Capture the cell that displays the provided text and extract its [x, y] central coordinate. 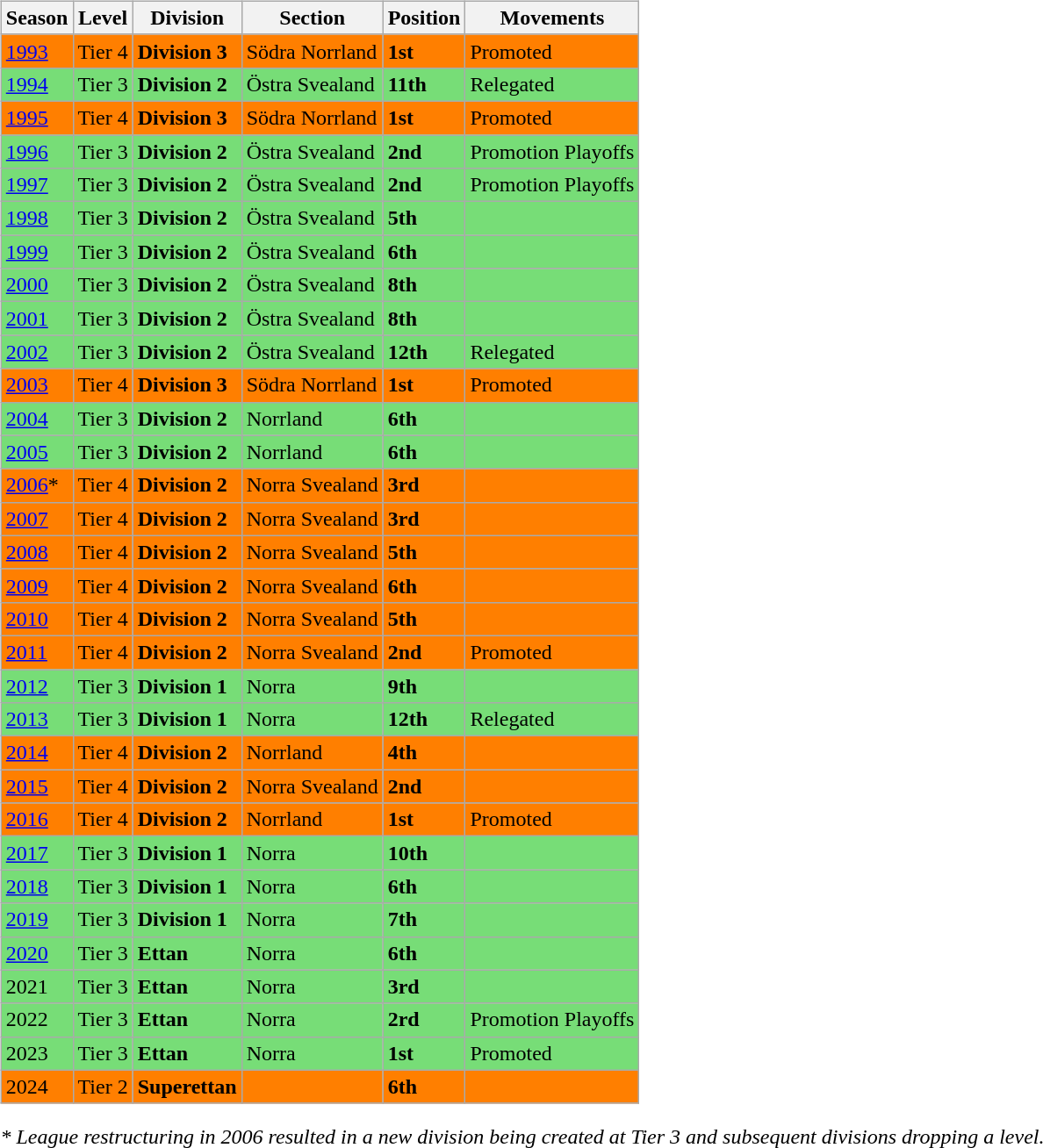
Position [424, 18]
2014 [37, 753]
1995 [37, 118]
2021 [37, 987]
2006* [37, 485]
Division [187, 18]
11th [424, 84]
2017 [37, 853]
10th [424, 853]
2019 [37, 920]
Section [313, 18]
Tier 2 [103, 1087]
2020 [37, 953]
Level [103, 18]
7th [424, 920]
1999 [37, 252]
2001 [37, 319]
2007 [37, 519]
1997 [37, 185]
2018 [37, 886]
2008 [37, 552]
2024 [37, 1087]
1998 [37, 219]
4th [424, 753]
2013 [37, 720]
Superettan [187, 1087]
2016 [37, 820]
1994 [37, 84]
2002 [37, 352]
2000 [37, 285]
2012 [37, 685]
2015 [37, 786]
2009 [37, 585]
2010 [37, 619]
2023 [37, 1053]
2022 [37, 1020]
1996 [37, 152]
9th [424, 685]
2011 [37, 652]
2005 [37, 452]
2003 [37, 385]
2rd [424, 1020]
1993 [37, 51]
2004 [37, 419]
Movements [552, 18]
Season [37, 18]
